From the cell containing the given text, extract its center point as (x, y) coordinate. 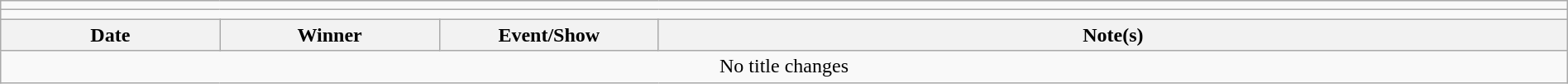
No title changes (784, 67)
Date (111, 35)
Note(s) (1113, 35)
Event/Show (549, 35)
Winner (329, 35)
